Locate the cell with the specified text and output its (x, y) center coordinate. 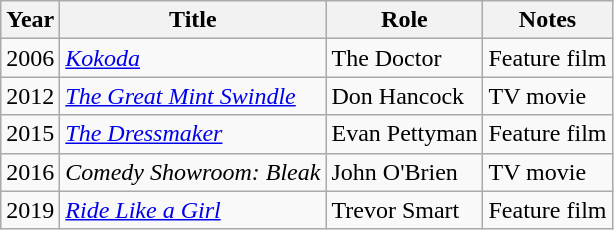
Don Hancock (404, 96)
The Great Mint Swindle (193, 96)
2012 (30, 96)
Notes (548, 20)
2016 (30, 172)
The Dressmaker (193, 134)
Role (404, 20)
2015 (30, 134)
The Doctor (404, 58)
Title (193, 20)
2006 (30, 58)
Comedy Showroom: Bleak (193, 172)
2019 (30, 210)
Evan Pettyman (404, 134)
Ride Like a Girl (193, 210)
Trevor Smart (404, 210)
Kokoda (193, 58)
John O'Brien (404, 172)
Year (30, 20)
